Return (x, y) of the center of cell containing provided text 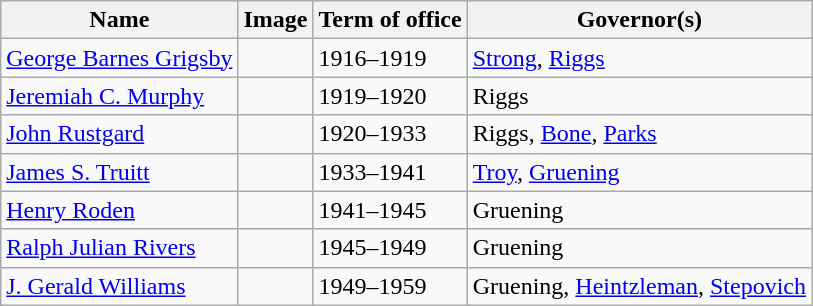
George Barnes Grigsby (120, 58)
Strong, Riggs (639, 58)
John Rustgard (120, 134)
Image (276, 20)
1949–1959 (390, 286)
1933–1941 (390, 172)
1941–1945 (390, 210)
Governor(s) (639, 20)
Term of office (390, 20)
Name (120, 20)
Ralph Julian Rivers (120, 248)
1945–1949 (390, 248)
1919–1920 (390, 96)
1916–1919 (390, 58)
J. Gerald Williams (120, 286)
Gruening, Heintzleman, Stepovich (639, 286)
Jeremiah C. Murphy (120, 96)
Troy, Gruening (639, 172)
1920–1933 (390, 134)
James S. Truitt (120, 172)
Henry Roden (120, 210)
Riggs, Bone, Parks (639, 134)
Riggs (639, 96)
